Capture the cell that displays the provided text and extract its (x, y) central coordinate. 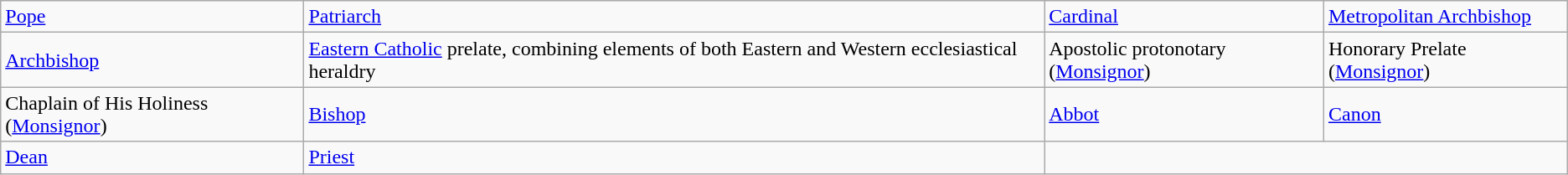
Canon (1446, 114)
Dean (152, 157)
Priest (674, 157)
Chaplain of His Holiness (Monsignor) (152, 114)
Abbot (1184, 114)
Pope (152, 17)
Patriarch (674, 17)
Bishop (674, 114)
Honorary Prelate (Monsignor) (1446, 60)
Apostolic protonotary (Monsignor) (1184, 60)
Eastern Catholic prelate, combining elements of both Eastern and Western ecclesiastical heraldry (674, 60)
Archbishop (152, 60)
Cardinal (1184, 17)
Metropolitan Archbishop (1446, 17)
